From the cell containing the given text, extract its center point as (x, y) coordinate. 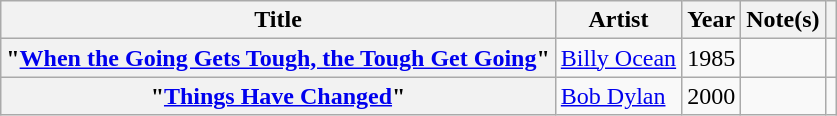
Artist (618, 20)
"Things Have Changed" (278, 96)
Title (278, 20)
"When the Going Gets Tough, the Tough Get Going" (278, 58)
Bob Dylan (618, 96)
2000 (712, 96)
Billy Ocean (618, 58)
Note(s) (783, 20)
Year (712, 20)
1985 (712, 58)
